For the text-containing cell, return its midpoint in (X, Y) coordinate format. 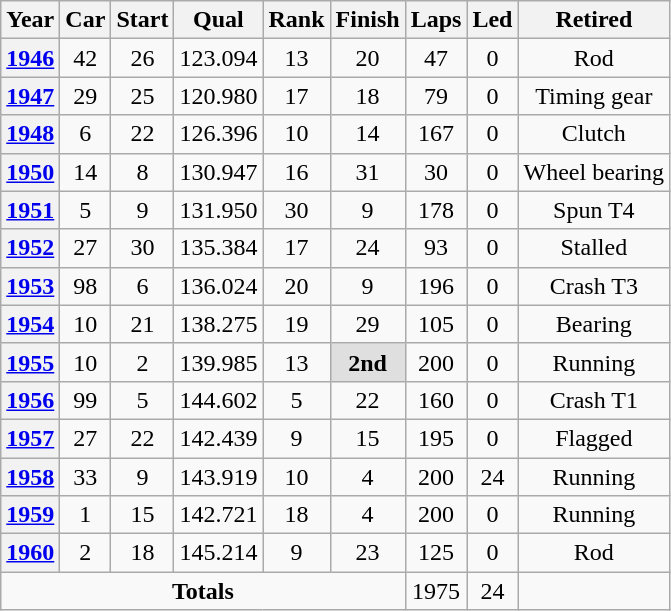
125 (436, 553)
Car (86, 20)
25 (142, 96)
Year (30, 20)
98 (86, 286)
167 (436, 134)
120.980 (218, 96)
195 (436, 438)
1960 (30, 553)
79 (436, 96)
19 (296, 324)
Crash T3 (594, 286)
135.384 (218, 248)
99 (86, 400)
8 (142, 172)
Rank (296, 20)
139.985 (218, 362)
26 (142, 58)
Crash T1 (594, 400)
Finish (368, 20)
Led (492, 20)
1959 (30, 515)
Start (142, 20)
160 (436, 400)
105 (436, 324)
Flagged (594, 438)
47 (436, 58)
1955 (30, 362)
1948 (30, 134)
93 (436, 248)
142.721 (218, 515)
2nd (368, 362)
136.024 (218, 286)
Retired (594, 20)
16 (296, 172)
1 (86, 515)
1954 (30, 324)
1950 (30, 172)
138.275 (218, 324)
144.602 (218, 400)
Wheel bearing (594, 172)
Totals (203, 591)
123.094 (218, 58)
Qual (218, 20)
142.439 (218, 438)
143.919 (218, 477)
Laps (436, 20)
145.214 (218, 553)
1958 (30, 477)
23 (368, 553)
1947 (30, 96)
33 (86, 477)
1946 (30, 58)
1975 (436, 591)
1956 (30, 400)
21 (142, 324)
Timing gear (594, 96)
130.947 (218, 172)
Bearing (594, 324)
131.950 (218, 210)
178 (436, 210)
126.396 (218, 134)
Clutch (594, 134)
1952 (30, 248)
196 (436, 286)
1951 (30, 210)
42 (86, 58)
1953 (30, 286)
31 (368, 172)
Stalled (594, 248)
Spun T4 (594, 210)
1957 (30, 438)
